Locate the cell with the specified text and output its (X, Y) center coordinate. 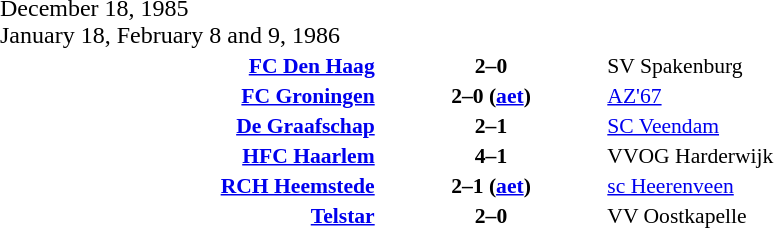
2–0 (aet) (492, 96)
2–0 (492, 66)
4–1 (492, 156)
2–1 (492, 126)
2–1 (aet) (492, 186)
